Output the [x, y] coordinate of the center of the cell containing the given text.  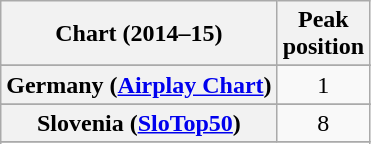
Chart (2014–15) [139, 34]
1 [323, 85]
Germany (Airplay Chart) [139, 85]
Peakposition [323, 34]
Slovenia (SloTop50) [139, 123]
8 [323, 123]
